Scan for the cell matching the given text and deliver its (X, Y) coordinate at center. 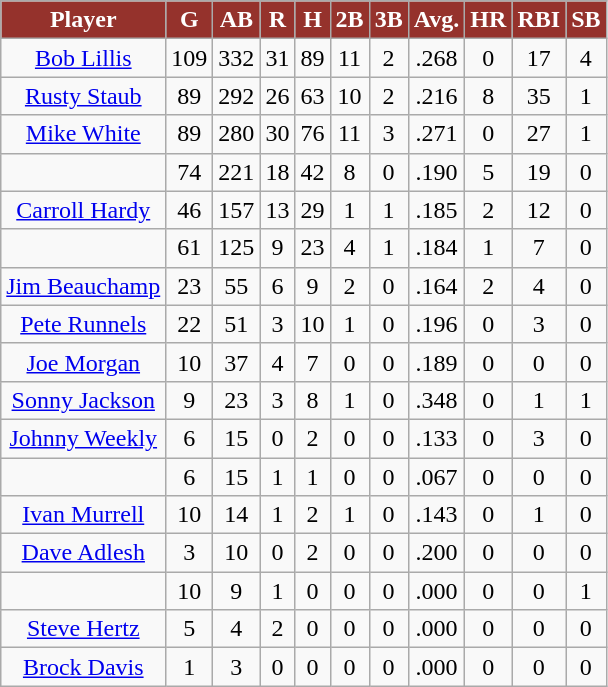
31 (278, 58)
Johnny Weekly (84, 438)
42 (312, 172)
12 (539, 210)
29 (312, 210)
51 (236, 324)
.268 (436, 58)
.185 (436, 210)
26 (278, 96)
R (278, 20)
280 (236, 134)
Carroll Hardy (84, 210)
Steve Hertz (84, 629)
13 (278, 210)
RBI (539, 20)
.189 (436, 362)
H (312, 20)
125 (236, 248)
3B (388, 20)
.067 (436, 477)
109 (190, 58)
157 (236, 210)
Avg. (436, 20)
22 (190, 324)
221 (236, 172)
.190 (436, 172)
.143 (436, 515)
Dave Adlesh (84, 553)
Joe Morgan (84, 362)
Player (84, 20)
2B (350, 20)
30 (278, 134)
Pete Runnels (84, 324)
27 (539, 134)
292 (236, 96)
.271 (436, 134)
.216 (436, 96)
17 (539, 58)
55 (236, 286)
.164 (436, 286)
37 (236, 362)
19 (539, 172)
18 (278, 172)
.196 (436, 324)
Jim Beauchamp (84, 286)
74 (190, 172)
Bob Lillis (84, 58)
Ivan Murrell (84, 515)
61 (190, 248)
14 (236, 515)
Sonny Jackson (84, 400)
332 (236, 58)
Brock Davis (84, 667)
.348 (436, 400)
Mike White (84, 134)
G (190, 20)
.200 (436, 553)
SB (586, 20)
.133 (436, 438)
Rusty Staub (84, 96)
AB (236, 20)
.184 (436, 248)
HR (488, 20)
76 (312, 134)
63 (312, 96)
35 (539, 96)
46 (190, 210)
